For the text-containing cell, return its midpoint in (x, y) coordinate format. 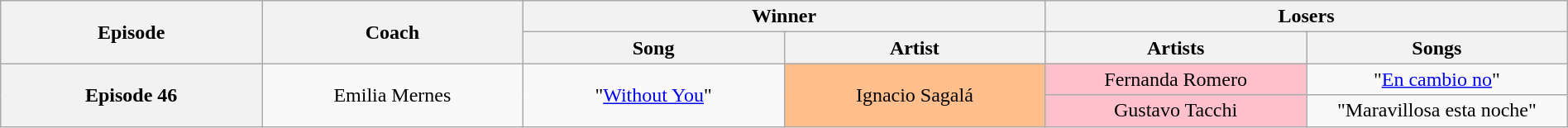
"Without You" (653, 95)
"Maravillosa esta noche" (1437, 111)
Emilia Mernes (392, 95)
Ignacio Sagalá (915, 95)
Episode (131, 32)
Winner (784, 17)
Artist (915, 48)
Gustavo Tacchi (1176, 111)
Coach (392, 32)
Episode 46 (131, 95)
Song (653, 48)
Losers (1307, 17)
Fernanda Romero (1176, 79)
Songs (1437, 48)
Artists (1176, 48)
"En cambio no" (1437, 79)
